Return (X, Y) of the center of cell containing provided text 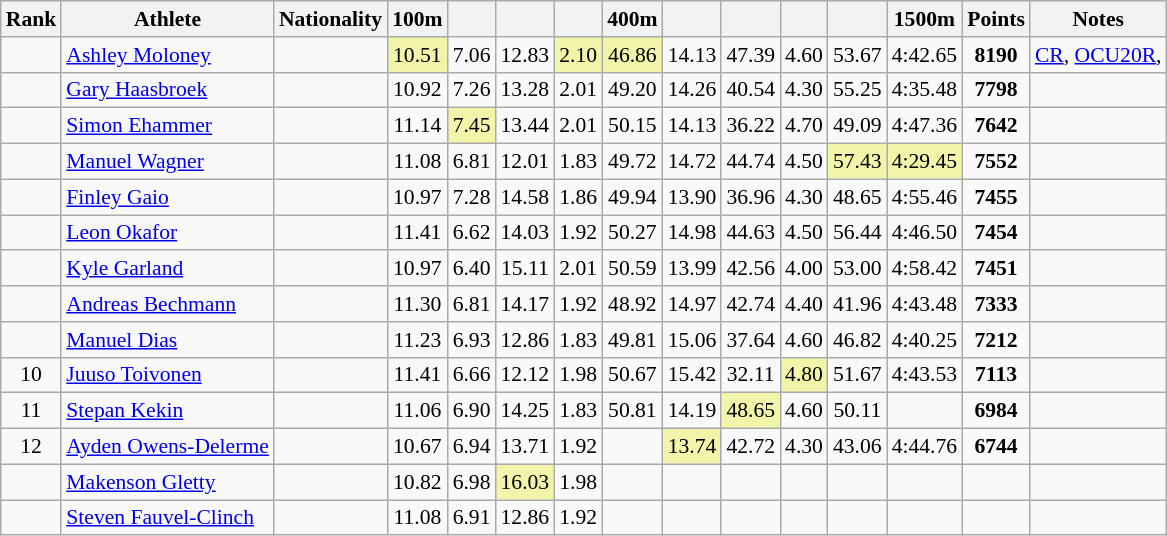
13.99 (692, 269)
7212 (996, 340)
50.59 (632, 269)
11.14 (417, 126)
46.86 (632, 55)
49.72 (632, 162)
4.00 (804, 269)
7798 (996, 90)
14.25 (526, 411)
10.82 (417, 482)
1500m (924, 19)
Makenson Gletty (168, 482)
400m (632, 19)
Finley Gaio (168, 197)
7.26 (472, 90)
14.03 (526, 233)
44.74 (750, 162)
Nationality (330, 19)
Steven Fauvel-Clinch (168, 518)
Stepan Kekin (168, 411)
4:58.42 (924, 269)
Ashley Moloney (168, 55)
13.44 (526, 126)
12.83 (526, 55)
15.42 (692, 375)
6744 (996, 447)
6.93 (472, 340)
37.64 (750, 340)
12.12 (526, 375)
100m (417, 19)
7113 (996, 375)
Athlete (168, 19)
14.26 (692, 90)
Simon Ehammer (168, 126)
44.63 (750, 233)
Manuel Wagner (168, 162)
8190 (996, 55)
Gary Haasbroek (168, 90)
Rank (32, 19)
36.96 (750, 197)
36.22 (750, 126)
51.67 (858, 375)
7333 (996, 304)
11.06 (417, 411)
7454 (996, 233)
13.90 (692, 197)
49.20 (632, 90)
15.06 (692, 340)
11 (32, 411)
CR, OCU20R, (1098, 55)
4:47.36 (924, 126)
Manuel Dias (168, 340)
Leon Okafor (168, 233)
2.10 (578, 55)
7552 (996, 162)
53.67 (858, 55)
Points (996, 19)
6.94 (472, 447)
7642 (996, 126)
14.17 (526, 304)
10 (32, 375)
7.28 (472, 197)
50.27 (632, 233)
49.94 (632, 197)
4:46.50 (924, 233)
7455 (996, 197)
Notes (1098, 19)
48.92 (632, 304)
14.58 (526, 197)
Andreas Bechmann (168, 304)
47.39 (750, 55)
Ayden Owens-Delerme (168, 447)
42.56 (750, 269)
11.30 (417, 304)
53.00 (858, 269)
50.81 (632, 411)
4:42.65 (924, 55)
1.86 (578, 197)
4.70 (804, 126)
16.03 (526, 482)
4:35.48 (924, 90)
14.72 (692, 162)
Juuso Toivonen (168, 375)
42.72 (750, 447)
42.74 (750, 304)
46.82 (858, 340)
7.06 (472, 55)
49.81 (632, 340)
6.66 (472, 375)
6984 (996, 411)
12.01 (526, 162)
55.25 (858, 90)
4.80 (804, 375)
56.44 (858, 233)
40.54 (750, 90)
Kyle Garland (168, 269)
6.98 (472, 482)
10.67 (417, 447)
4:40.25 (924, 340)
4.40 (804, 304)
4:44.76 (924, 447)
4:43.48 (924, 304)
32.11 (750, 375)
6.40 (472, 269)
43.06 (858, 447)
41.96 (858, 304)
14.97 (692, 304)
50.11 (858, 411)
7451 (996, 269)
12 (32, 447)
6.91 (472, 518)
7.45 (472, 126)
10.51 (417, 55)
13.71 (526, 447)
6.62 (472, 233)
50.15 (632, 126)
10.92 (417, 90)
11.23 (417, 340)
4:43.53 (924, 375)
6.90 (472, 411)
49.09 (858, 126)
4:29.45 (924, 162)
57.43 (858, 162)
13.28 (526, 90)
4:55.46 (924, 197)
15.11 (526, 269)
14.19 (692, 411)
13.74 (692, 447)
50.67 (632, 375)
14.98 (692, 233)
